Locate the cell with the specified text and output its [x, y] center coordinate. 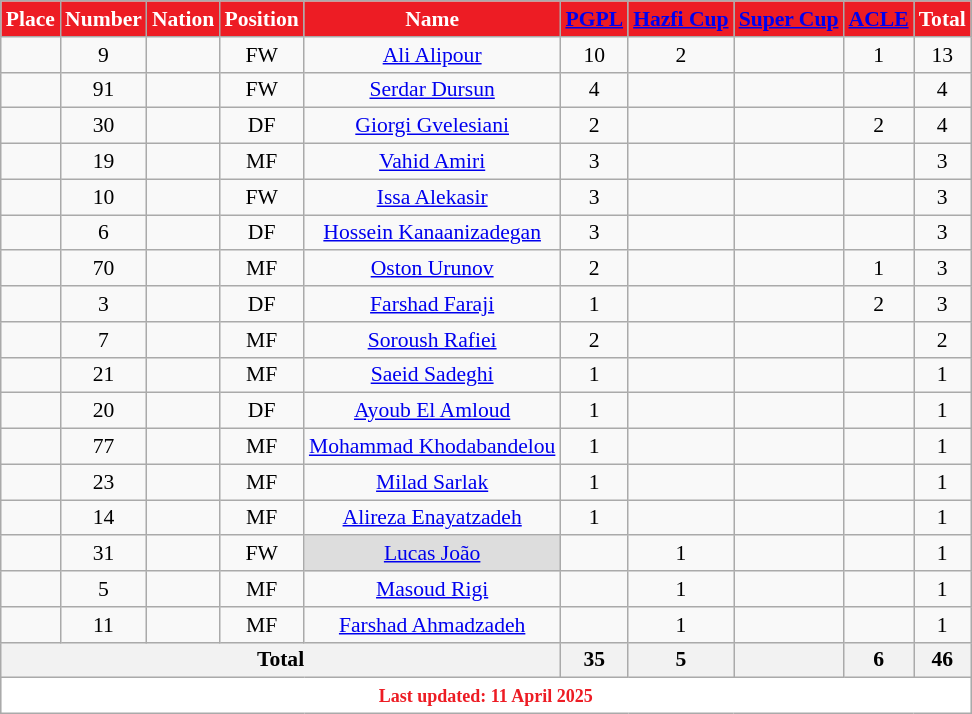
Hossein Kanaanizadegan [432, 233]
Issa Alekasir [432, 197]
Number [104, 19]
Serdar Dursun [432, 90]
Position [261, 19]
14 [104, 518]
Ayoub El Amloud [432, 411]
Oston Urunov [432, 269]
Farshad Ahmadzadeh [432, 625]
70 [104, 269]
Giorgi Gvelesiani [432, 126]
Mohammad Khodabandelou [432, 447]
Hazfi Cup [680, 19]
Name [432, 19]
30 [104, 126]
77 [104, 447]
11 [104, 625]
Super Cup [789, 19]
Nation [183, 19]
21 [104, 375]
Soroush Rafiei [432, 340]
20 [104, 411]
ACLE [879, 19]
PGPL [594, 19]
13 [942, 55]
Last updated: 11 April 2025 [486, 696]
Vahid Amiri [432, 162]
Ali Alipour [432, 55]
Saeid Sadeghi [432, 375]
Milad Sarlak [432, 482]
Masoud Rigi [432, 589]
19 [104, 162]
7 [104, 340]
31 [104, 554]
46 [942, 660]
Place [30, 19]
Alireza Enayatzadeh [432, 518]
91 [104, 90]
23 [104, 482]
Farshad Faraji [432, 304]
9 [104, 55]
35 [594, 660]
Lucas João [432, 554]
